Provide the [X, Y] coordinate of the cell's center where the given text is located.  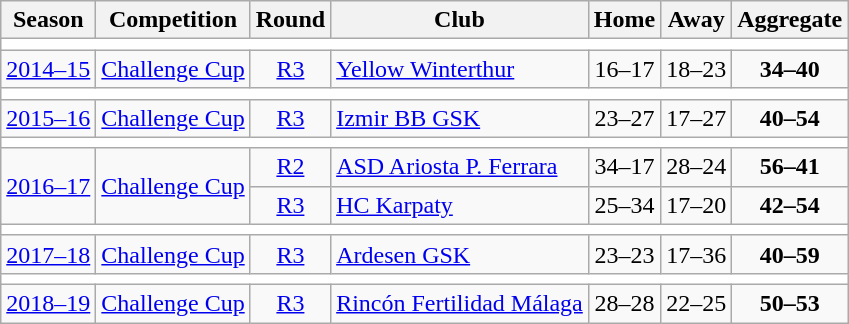
Club [460, 20]
Season [48, 20]
34–17 [624, 167]
Yellow Winterthur [460, 69]
2015–16 [48, 118]
Away [696, 20]
Izmir BB GSK [460, 118]
40–59 [790, 254]
Competition [173, 20]
R2 [290, 167]
Rincón Fertilidad Málaga [460, 303]
50–53 [790, 303]
18–23 [696, 69]
23–23 [624, 254]
ASD Ariosta P. Ferrara [460, 167]
17–20 [696, 205]
Aggregate [790, 20]
2016–17 [48, 186]
2018–19 [48, 303]
42–54 [790, 205]
HC Karpaty [460, 205]
40–54 [790, 118]
Home [624, 20]
17–27 [696, 118]
28–28 [624, 303]
17–36 [696, 254]
22–25 [696, 303]
23–27 [624, 118]
28–24 [696, 167]
2014–15 [48, 69]
2017–18 [48, 254]
25–34 [624, 205]
56–41 [790, 167]
Round [290, 20]
16–17 [624, 69]
Ardesen GSK [460, 254]
34–40 [790, 69]
